Pinpoint the cell where the given text exists, returning its (X, Y) midpoint coordinate. 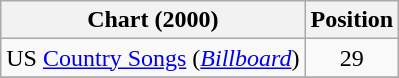
US Country Songs (Billboard) (153, 58)
29 (352, 58)
Position (352, 20)
Chart (2000) (153, 20)
